Capture the cell that displays the provided text and extract its (X, Y) central coordinate. 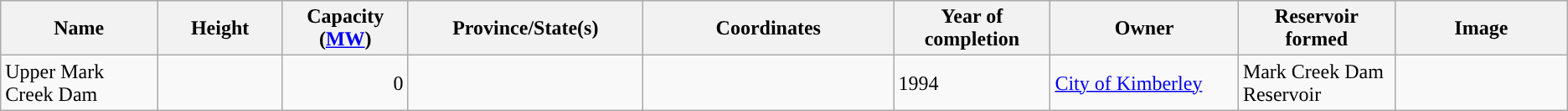
1994 (972, 82)
Height (220, 29)
Owner (1144, 29)
Coordinates (769, 29)
Image (1481, 29)
Upper Mark Creek Dam (79, 82)
City of Kimberley (1144, 82)
Name (79, 29)
Year of completion (972, 29)
Mark Creek Dam Reservoir (1317, 82)
Province/State(s) (526, 29)
Capacity (MW) (345, 29)
Reservoir formed (1317, 29)
0 (345, 82)
